Search for the cell housing the specified text and yield its [X, Y] center coordinate. 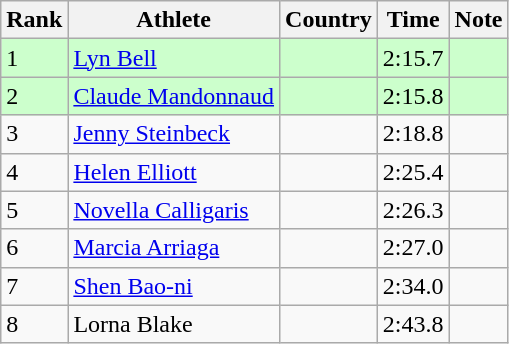
7 [34, 286]
Shen Bao-ni [174, 286]
Novella Calligaris [174, 210]
Claude Mandonnaud [174, 96]
3 [34, 134]
2:43.8 [413, 324]
Note [478, 20]
8 [34, 324]
4 [34, 172]
1 [34, 58]
Lyn Bell [174, 58]
2:34.0 [413, 286]
2:18.8 [413, 134]
Time [413, 20]
5 [34, 210]
2:15.8 [413, 96]
Marcia Arriaga [174, 248]
6 [34, 248]
Lorna Blake [174, 324]
Country [329, 20]
Helen Elliott [174, 172]
Jenny Steinbeck [174, 134]
2:15.7 [413, 58]
2:26.3 [413, 210]
Athlete [174, 20]
2:27.0 [413, 248]
2 [34, 96]
Rank [34, 20]
2:25.4 [413, 172]
